Return (x, y) of the center of cell containing provided text 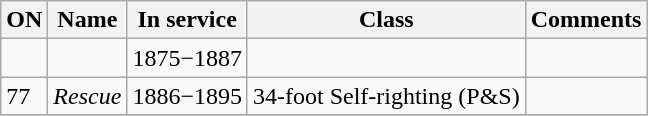
1875−1887 (188, 58)
77 (24, 96)
Class (386, 20)
ON (24, 20)
Rescue (88, 96)
Name (88, 20)
In service (188, 20)
34-foot Self-righting (P&S) (386, 96)
Comments (586, 20)
1886−1895 (188, 96)
